Provide the [x, y] coordinate of the cell's center where the given text is located.  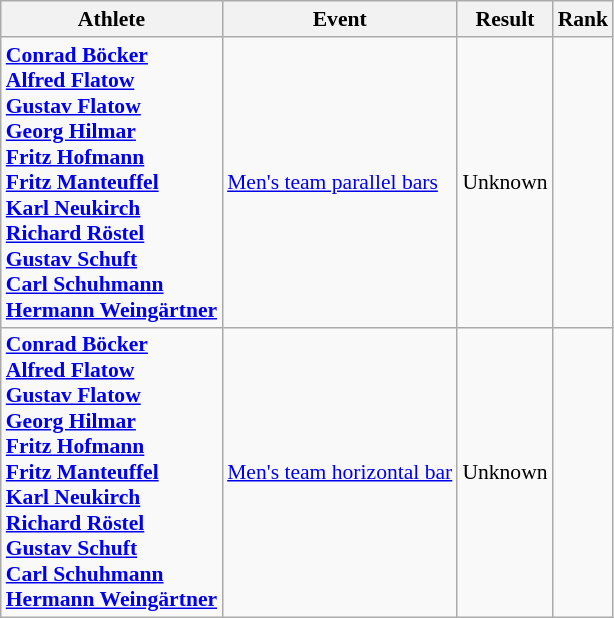
Result [504, 19]
Event [340, 19]
Men's team horizontal bar [340, 472]
Rank [584, 19]
Men's team parallel bars [340, 182]
Athlete [112, 19]
